Return the (X, Y) coordinate for the center point of the cell that contains the specified text.  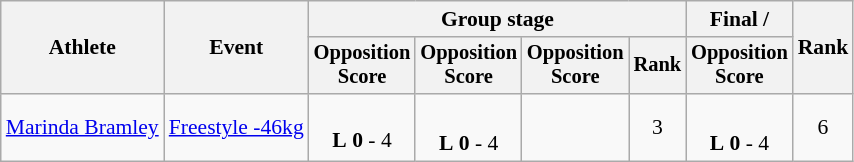
6 (824, 128)
Final / (740, 19)
Group stage (498, 19)
Athlete (82, 48)
Marinda Bramley (82, 128)
3 (658, 128)
Event (236, 48)
Freestyle -46kg (236, 128)
